Determine the [x, y] coordinate at the center of the cell enclosing the given text.  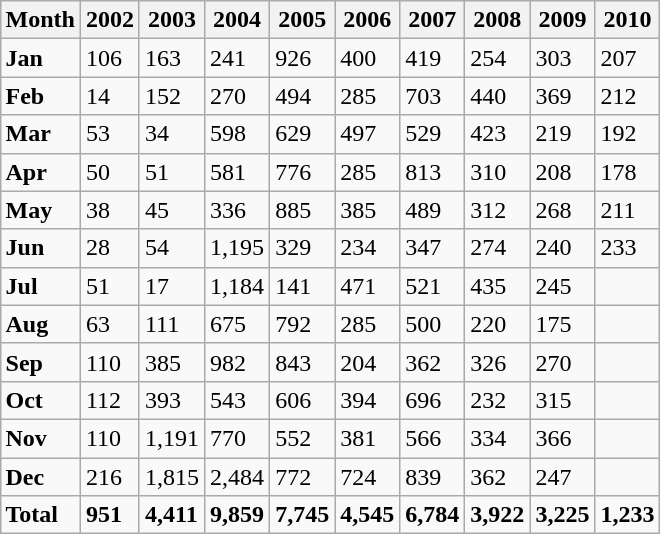
598 [238, 134]
303 [562, 58]
163 [172, 58]
543 [238, 400]
232 [498, 400]
566 [432, 438]
1,195 [238, 248]
111 [172, 324]
233 [628, 248]
28 [110, 248]
529 [432, 134]
813 [432, 172]
703 [432, 96]
369 [562, 96]
489 [432, 210]
770 [238, 438]
581 [238, 172]
521 [432, 286]
220 [498, 324]
792 [302, 324]
494 [302, 96]
2008 [498, 20]
178 [628, 172]
440 [498, 96]
315 [562, 400]
606 [302, 400]
1,815 [172, 477]
3,922 [498, 515]
Oct [40, 400]
4,545 [368, 515]
1,191 [172, 438]
234 [368, 248]
Apr [40, 172]
Month [40, 20]
106 [110, 58]
4,411 [172, 515]
2005 [302, 20]
Jun [40, 248]
Feb [40, 96]
2006 [368, 20]
772 [302, 477]
310 [498, 172]
38 [110, 210]
552 [302, 438]
112 [110, 400]
423 [498, 134]
268 [562, 210]
175 [562, 324]
212 [628, 96]
326 [498, 362]
724 [368, 477]
May [40, 210]
14 [110, 96]
245 [562, 286]
926 [302, 58]
63 [110, 324]
2003 [172, 20]
34 [172, 134]
2,484 [238, 477]
329 [302, 248]
696 [432, 400]
247 [562, 477]
2010 [628, 20]
204 [368, 362]
675 [238, 324]
45 [172, 210]
219 [562, 134]
208 [562, 172]
393 [172, 400]
152 [172, 96]
Jul [40, 286]
211 [628, 210]
951 [110, 515]
982 [238, 362]
Dec [40, 477]
419 [432, 58]
435 [498, 286]
Total [40, 515]
274 [498, 248]
17 [172, 286]
394 [368, 400]
629 [302, 134]
53 [110, 134]
241 [238, 58]
6,784 [432, 515]
141 [302, 286]
400 [368, 58]
312 [498, 210]
334 [498, 438]
1,184 [238, 286]
347 [432, 248]
2004 [238, 20]
885 [302, 210]
497 [368, 134]
216 [110, 477]
Aug [40, 324]
192 [628, 134]
3,225 [562, 515]
1,233 [628, 515]
843 [302, 362]
366 [562, 438]
776 [302, 172]
336 [238, 210]
7,745 [302, 515]
Nov [40, 438]
Mar [40, 134]
254 [498, 58]
839 [432, 477]
2002 [110, 20]
50 [110, 172]
471 [368, 286]
9,859 [238, 515]
240 [562, 248]
500 [432, 324]
381 [368, 438]
Sep [40, 362]
2009 [562, 20]
2007 [432, 20]
207 [628, 58]
54 [172, 248]
Jan [40, 58]
